Determine the [x, y] coordinate at the center of the cell enclosing the given text.  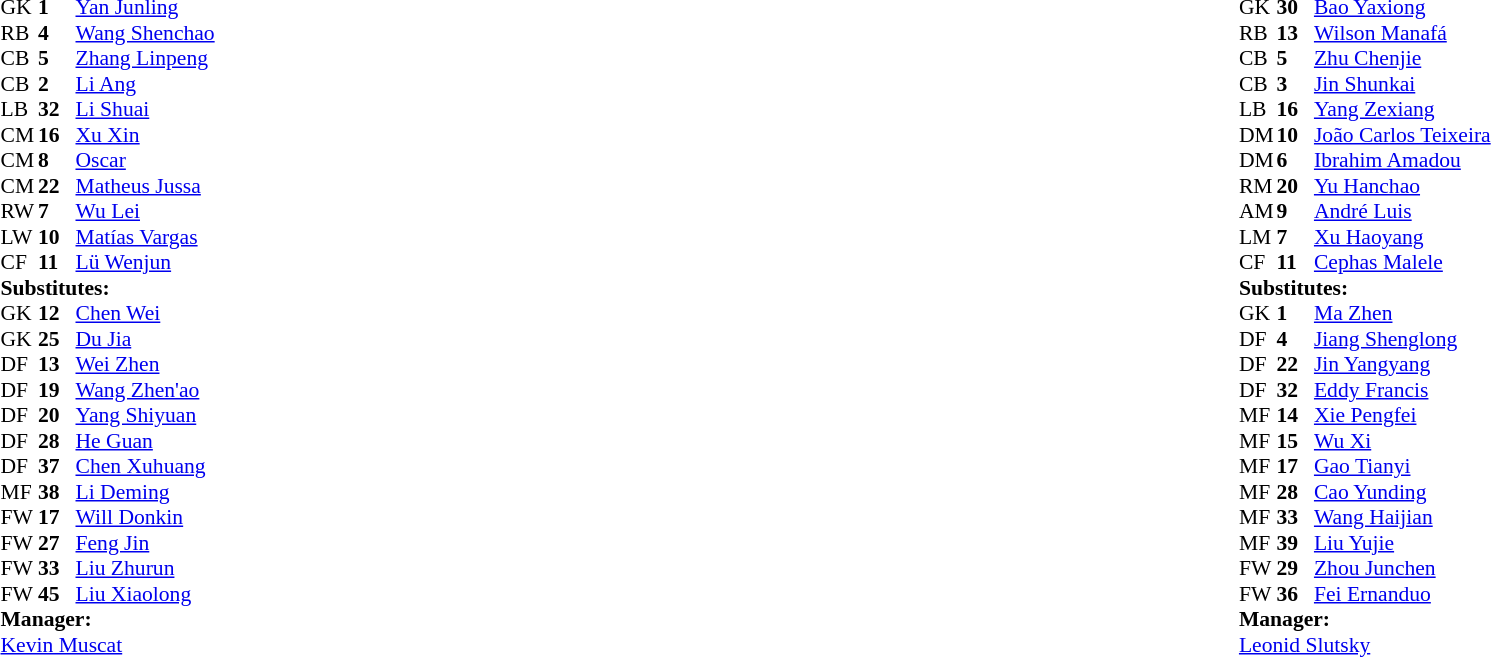
Wu Lei [146, 211]
Wang Zhen'ao [146, 390]
Wei Zhen [146, 365]
André Luis [1402, 211]
36 [1295, 594]
Chen Xuhuang [146, 467]
Yu Hanchao [1402, 186]
Du Jia [146, 339]
Wang Shenchao [146, 33]
Will Donkin [146, 517]
Liu Xiaolong [146, 594]
8 [57, 161]
12 [57, 313]
Oscar [146, 161]
9 [1295, 211]
19 [57, 390]
Li Ang [146, 84]
He Guan [146, 441]
Jiang Shenglong [1402, 339]
Matías Vargas [146, 237]
Xie Pengfei [1402, 415]
Jin Shunkai [1402, 84]
37 [57, 467]
Liu Yujie [1402, 543]
Xu Haoyang [1402, 237]
Chen Wei [146, 313]
Zhang Linpeng [146, 59]
3 [1295, 84]
RW [19, 211]
Yang Shiyuan [146, 415]
Wilson Manafá [1402, 33]
Zhu Chenjie [1402, 59]
Jin Yangyang [1402, 365]
Matheus Jussa [146, 186]
Eddy Francis [1402, 390]
Lü Wenjun [146, 263]
1 [1295, 313]
45 [57, 594]
14 [1295, 415]
LW [19, 237]
Li Shuai [146, 109]
15 [1295, 441]
6 [1295, 161]
29 [1295, 569]
Feng Jin [146, 543]
Wang Haijian [1402, 517]
Cephas Malele [1402, 263]
Cao Yunding [1402, 492]
LM [1258, 237]
RM [1258, 186]
Ma Zhen [1402, 313]
Xu Xin [146, 135]
38 [57, 492]
Fei Ernanduo [1402, 594]
39 [1295, 543]
Zhou Junchen [1402, 569]
AM [1258, 211]
2 [57, 84]
Li Deming [146, 492]
Wu Xi [1402, 441]
Yang Zexiang [1402, 109]
Liu Zhurun [146, 569]
25 [57, 339]
Ibrahim Amadou [1402, 161]
João Carlos Teixeira [1402, 135]
Gao Tianyi [1402, 467]
27 [57, 543]
